Pinpoint the cell where the given text exists, returning its (X, Y) midpoint coordinate. 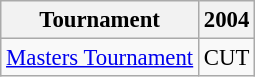
Masters Tournament (100, 58)
CUT (227, 58)
Tournament (100, 20)
2004 (227, 20)
